Identify which cell holds the provided text, then report its [X, Y] central coordinate. 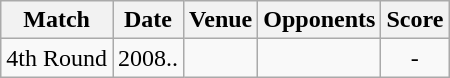
Opponents [320, 20]
Venue [221, 20]
Score [415, 20]
2008.. [148, 58]
- [415, 58]
Date [148, 20]
4th Round [57, 58]
Match [57, 20]
